Determine the [x, y] coordinate at the center of the cell enclosing the given text.  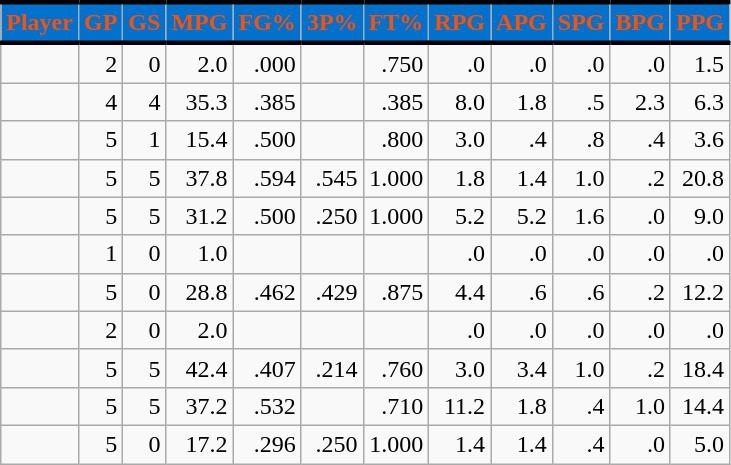
12.2 [700, 292]
MPG [200, 22]
4.4 [460, 292]
FT% [396, 22]
.710 [396, 406]
RPG [460, 22]
3.4 [522, 368]
5.0 [700, 444]
.214 [332, 368]
28.8 [200, 292]
.000 [267, 63]
3.6 [700, 140]
2.3 [640, 102]
15.4 [200, 140]
.296 [267, 444]
.545 [332, 178]
1.5 [700, 63]
18.4 [700, 368]
14.4 [700, 406]
17.2 [200, 444]
BPG [640, 22]
.800 [396, 140]
PPG [700, 22]
.594 [267, 178]
1.6 [581, 216]
37.2 [200, 406]
Player [40, 22]
GS [144, 22]
.407 [267, 368]
.875 [396, 292]
20.8 [700, 178]
.8 [581, 140]
.462 [267, 292]
8.0 [460, 102]
9.0 [700, 216]
APG [522, 22]
42.4 [200, 368]
.750 [396, 63]
.760 [396, 368]
.429 [332, 292]
.5 [581, 102]
SPG [581, 22]
.532 [267, 406]
FG% [267, 22]
35.3 [200, 102]
GP [100, 22]
11.2 [460, 406]
37.8 [200, 178]
3P% [332, 22]
31.2 [200, 216]
6.3 [700, 102]
